Provide the [x, y] coordinate of the cell's center where the given text is located.  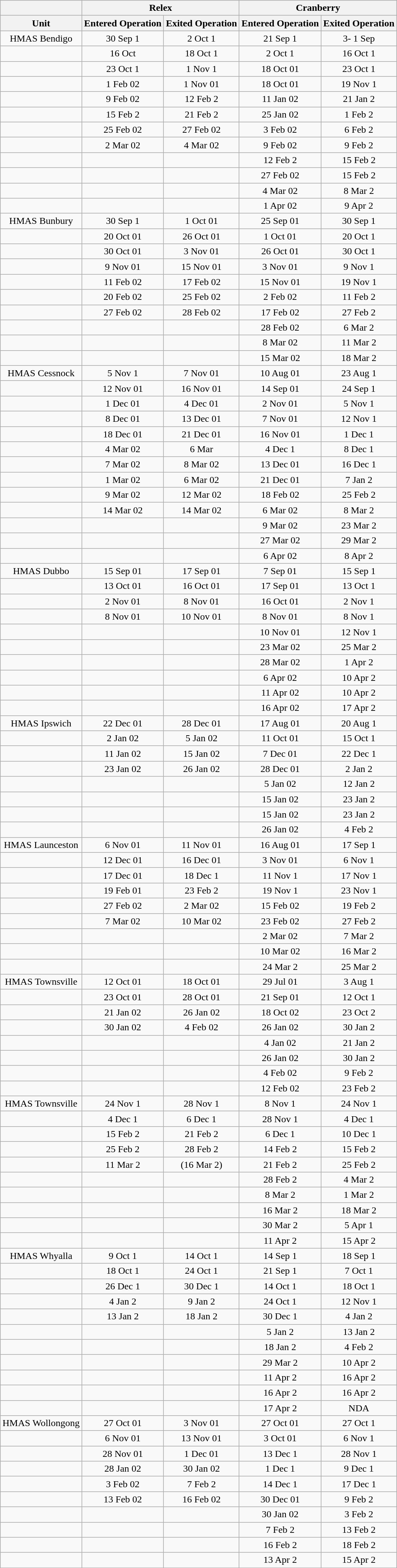
(16 Mar 2) [201, 1165]
22 Dec 01 [123, 723]
13 Feb 2 [359, 1530]
9 Dec 1 [359, 1469]
30 Dec 01 [280, 1499]
4 Mar 2 [359, 1180]
13 Dec 1 [280, 1454]
7 Dec 01 [280, 754]
23 Jan 02 [123, 769]
15 Sep 1 [359, 571]
14 Sep 01 [280, 388]
11 Nov 1 [280, 875]
2 Jan 2 [359, 769]
23 Oct 01 [123, 997]
18 Oct 02 [280, 1012]
3 Oct 01 [280, 1438]
12 Mar 02 [201, 495]
16 Oct [123, 54]
13 Nov 01 [201, 1438]
HMAS Launceston [41, 845]
8 Apr 2 [359, 556]
9 Nov 01 [123, 267]
21 Sep 01 [280, 997]
6 Feb 2 [359, 130]
8 Dec 01 [123, 419]
HMAS Ipswich [41, 723]
23 Oct 2 [359, 1012]
12 Dec 01 [123, 860]
14 Dec 1 [280, 1484]
20 Oct 01 [123, 236]
12 Feb 02 [280, 1088]
3- 1 Sep [359, 38]
5 Jan 2 [280, 1332]
7 Jan 2 [359, 480]
16 Dec 1 [359, 465]
13 Apr 2 [280, 1560]
17 Aug 01 [280, 723]
30 Oct 1 [359, 251]
9 Apr 2 [359, 206]
HMAS Bunbury [41, 221]
30 Mar 2 [280, 1225]
11 Apr 02 [280, 693]
28 Mar 02 [280, 662]
Relex [161, 8]
30 Oct 01 [123, 251]
20 Oct 1 [359, 236]
7 Oct 1 [359, 1271]
27 Oct 1 [359, 1423]
25 Sep 01 [280, 221]
8 Dec 1 [359, 449]
16 Oct 1 [359, 54]
16 Feb 2 [280, 1545]
10 Aug 01 [280, 373]
28 Jan 02 [123, 1469]
2 Jan 02 [123, 738]
27 Mar 02 [280, 541]
13 Oct 1 [359, 586]
7 Sep 01 [280, 571]
17 Dec 01 [123, 875]
13 Oct 01 [123, 586]
23 Feb 02 [280, 921]
24 Mar 2 [280, 967]
1 Nov 01 [201, 84]
9 Jan 2 [201, 1301]
15 Oct 1 [359, 738]
HMAS Dubbo [41, 571]
20 Aug 1 [359, 723]
21 Jan 02 [123, 1012]
19 Feb 01 [123, 890]
28 Oct 01 [201, 997]
5 Apr 1 [359, 1225]
4 Jan 02 [280, 1043]
1 Mar 02 [123, 480]
24 Sep 1 [359, 388]
HMAS Wollongong [41, 1423]
NDA [359, 1408]
2 Nov 1 [359, 601]
15 Sep 01 [123, 571]
HMAS Bendigo [41, 38]
12 Nov 01 [123, 388]
11 Nov 01 [201, 845]
HMAS Cessnock [41, 373]
17 Nov 1 [359, 875]
14 Sep 1 [280, 1256]
9 Nov 1 [359, 267]
18 Feb 2 [359, 1545]
12 Oct 1 [359, 997]
16 Apr 02 [280, 708]
18 Dec 1 [201, 875]
3 Feb 2 [359, 1514]
1 Feb 02 [123, 84]
18 Sep 1 [359, 1256]
25 Jan 02 [280, 114]
22 Dec 1 [359, 754]
1 Apr 2 [359, 662]
1 Feb 2 [359, 114]
11 Feb 2 [359, 297]
6 Mar [201, 449]
12 Oct 01 [123, 982]
11 Feb 02 [123, 282]
9 Oct 1 [123, 1256]
4 Dec 01 [201, 403]
10 Dec 1 [359, 1134]
16 Dec 01 [201, 860]
2 Feb 02 [280, 297]
26 Dec 1 [123, 1286]
11 Oct 01 [280, 738]
23 Aug 1 [359, 373]
12 Jan 2 [359, 784]
19 Feb 2 [359, 906]
16 Feb 02 [201, 1499]
6 Mar 2 [359, 327]
1 Nov 1 [201, 69]
14 Feb 2 [280, 1149]
13 Feb 02 [123, 1499]
18 Feb 02 [280, 495]
HMAS Whyalla [41, 1256]
23 Nov 1 [359, 890]
1 Apr 02 [280, 206]
23 Mar 02 [280, 647]
20 Feb 02 [123, 297]
1 Mar 2 [359, 1195]
Cranberry [318, 8]
17 Dec 1 [359, 1484]
17 Sep 1 [359, 845]
28 Nov 01 [123, 1454]
15 Feb 02 [280, 906]
Unit [41, 23]
18 Dec 01 [123, 434]
23 Mar 2 [359, 525]
7 Mar 2 [359, 936]
29 Jul 01 [280, 982]
3 Aug 1 [359, 982]
16 Aug 01 [280, 845]
15 Mar 02 [280, 358]
